Capture the cell that displays the provided text and extract its [x, y] central coordinate. 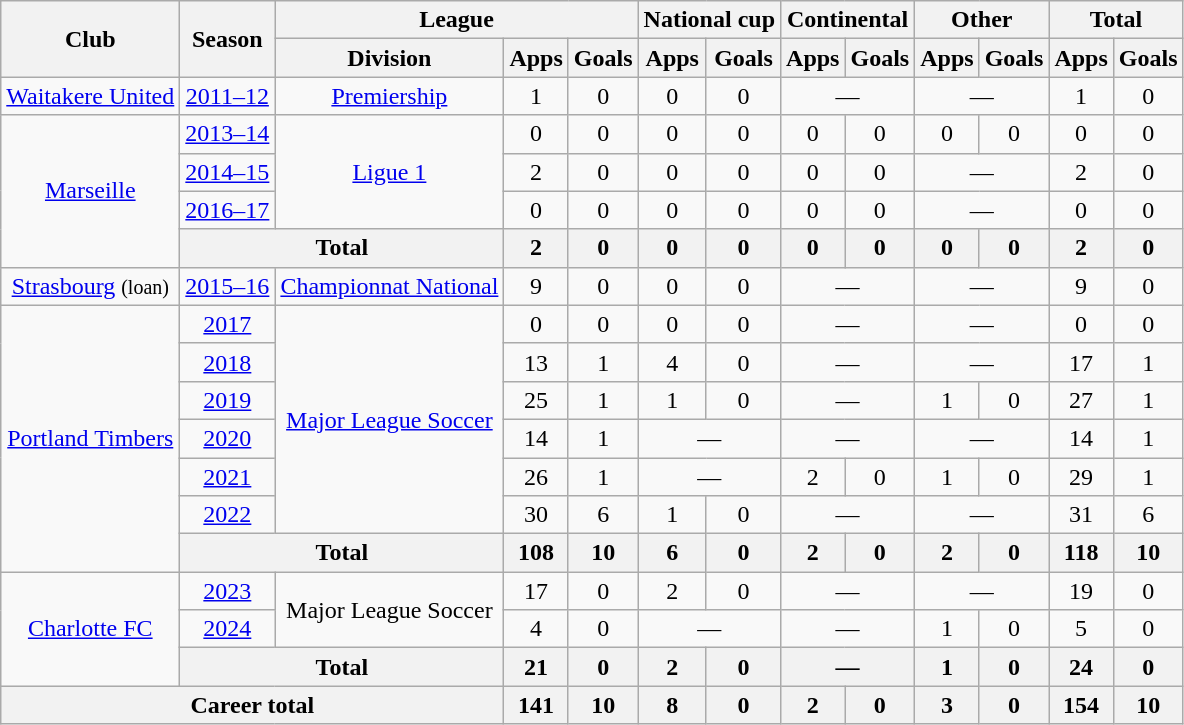
Club [90, 39]
Season [228, 39]
25 [536, 400]
2019 [228, 400]
Portland Timbers [90, 438]
2023 [228, 591]
118 [1081, 553]
2011–12 [228, 96]
30 [536, 515]
2013–14 [228, 134]
2015–16 [228, 286]
2014–15 [228, 172]
2021 [228, 477]
31 [1081, 515]
27 [1081, 400]
National cup [709, 20]
League [456, 20]
21 [536, 667]
2017 [228, 324]
2016–17 [228, 210]
Career total [252, 705]
8 [672, 705]
Ligue 1 [390, 172]
Division [390, 58]
Charlotte FC [90, 629]
24 [1081, 667]
29 [1081, 477]
Championnat National [390, 286]
3 [947, 705]
13 [536, 362]
2018 [228, 362]
141 [536, 705]
Strasbourg (loan) [90, 286]
2020 [228, 438]
26 [536, 477]
154 [1081, 705]
Other [982, 20]
Continental [848, 20]
Waitakere United [90, 96]
Marseille [90, 191]
Premiership [390, 96]
19 [1081, 591]
5 [1081, 629]
108 [536, 553]
2024 [228, 629]
2022 [228, 515]
